Return the [X, Y] coordinate for the center point of the cell that contains the specified text.  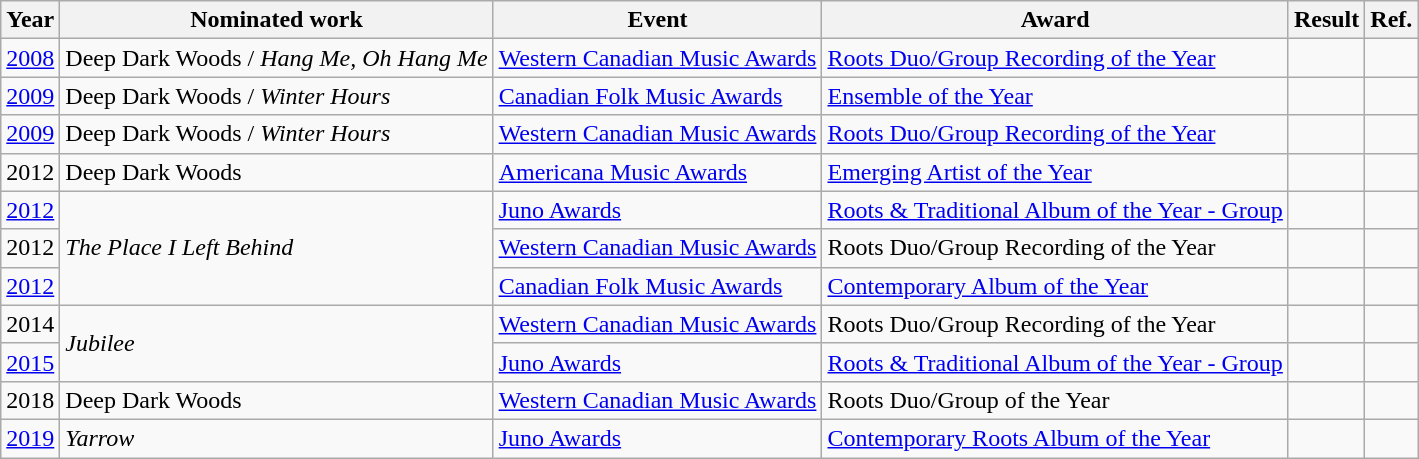
Result [1326, 20]
Ref. [1392, 20]
2014 [30, 324]
Yarrow [276, 438]
The Place I Left Behind [276, 248]
2018 [30, 400]
Jubilee [276, 343]
Year [30, 20]
2019 [30, 438]
2008 [30, 58]
Deep Dark Woods / Hang Me, Oh Hang Me [276, 58]
Ensemble of the Year [1055, 96]
Nominated work [276, 20]
Roots Duo/Group of the Year [1055, 400]
Emerging Artist of the Year [1055, 172]
Award [1055, 20]
2015 [30, 362]
Contemporary Roots Album of the Year [1055, 438]
Event [658, 20]
Americana Music Awards [658, 172]
Contemporary Album of the Year [1055, 286]
